Search for the cell housing the specified text and yield its (X, Y) center coordinate. 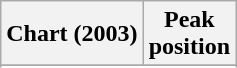
Chart (2003) (72, 34)
Peakposition (189, 34)
